Find where the given text appears and provide that cell's center as (X, Y) coordinate. 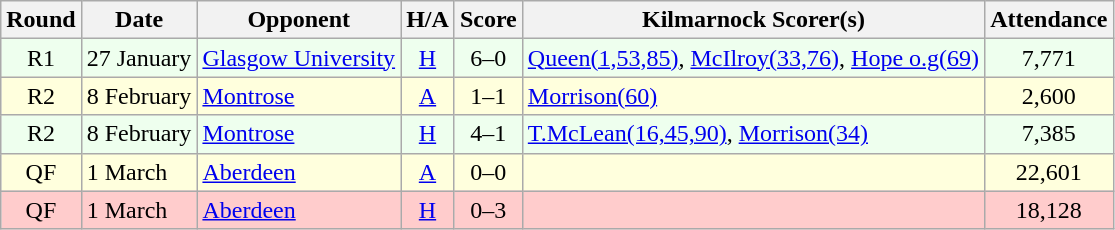
1–1 (488, 96)
Score (488, 20)
Round (41, 20)
R1 (41, 58)
Attendance (1049, 20)
Opponent (299, 20)
22,601 (1049, 172)
Date (139, 20)
Kilmarnock Scorer(s) (753, 20)
18,128 (1049, 210)
7,385 (1049, 134)
Queen(1,53,85), McIlroy(33,76), Hope o.g(69) (753, 58)
Morrison(60) (753, 96)
27 January (139, 58)
T.McLean(16,45,90), Morrison(34) (753, 134)
Glasgow University (299, 58)
H/A (428, 20)
4–1 (488, 134)
0–3 (488, 210)
6–0 (488, 58)
7,771 (1049, 58)
2,600 (1049, 96)
0–0 (488, 172)
